Output the [x, y] coordinate of the center of the cell containing the given text.  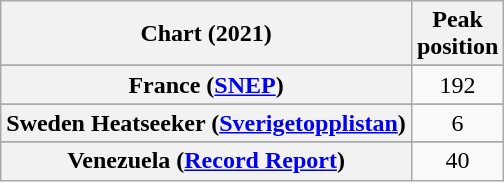
France (SNEP) [206, 85]
192 [457, 85]
Chart (2021) [206, 34]
40 [457, 161]
Sweden Heatseeker (Sverigetopplistan) [206, 123]
6 [457, 123]
Peak position [457, 34]
Venezuela (Record Report) [206, 161]
